Provide the (X, Y) coordinate of the cell's center where the given text is located.  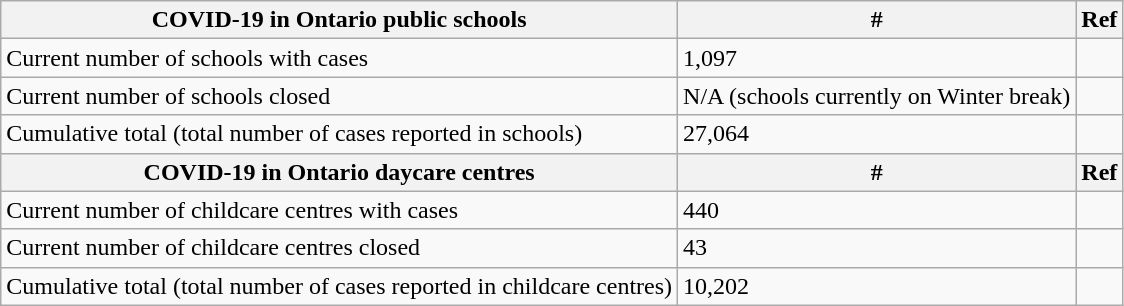
Current number of schools closed (340, 96)
N/A (schools currently on Winter break) (877, 96)
COVID-19 in Ontario public schools (340, 20)
440 (877, 210)
Cumulative total (total number of cases reported in childcare centres) (340, 286)
Current number of childcare centres with cases (340, 210)
10,202 (877, 286)
1,097 (877, 58)
Current number of schools with cases (340, 58)
COVID-19 in Ontario daycare centres (340, 172)
27,064 (877, 134)
Cumulative total (total number of cases reported in schools) (340, 134)
Current number of childcare centres closed (340, 248)
43 (877, 248)
